Capture the cell that displays the provided text and extract its [x, y] central coordinate. 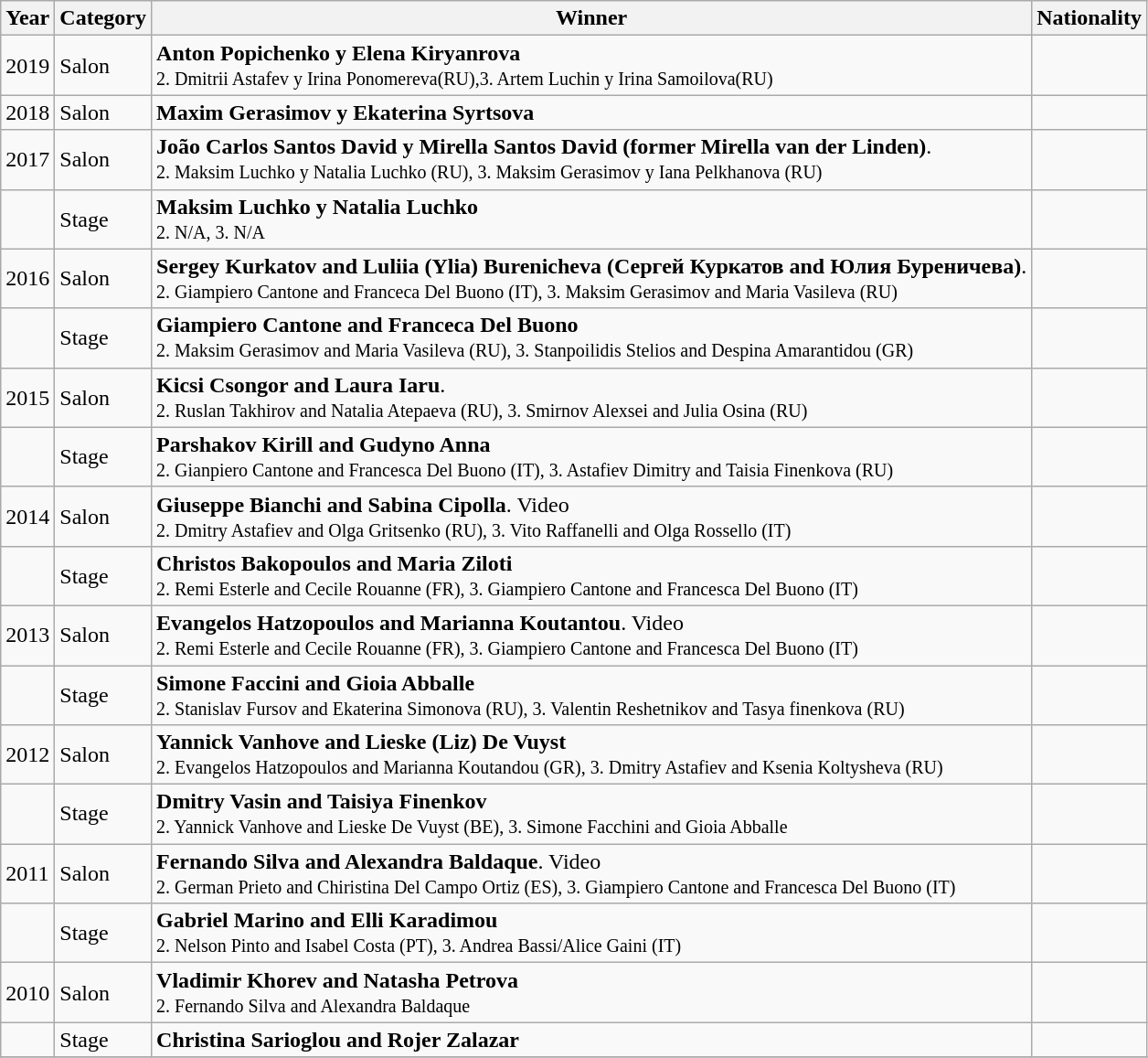
2014 [27, 516]
Parshakov Kirill and Gudyno Anna2. Gianpiero Cantone and Francesca Del Buono (IT), 3. Astafiev Dimitry and Taisia Finenkova (RU) [592, 457]
2017 [27, 159]
2016 [27, 278]
Giampiero Cantone and Franceca Del Buono2. Maksim Gerasimov and Maria Vasileva (RU), 3. Stanpoilidis Stelios and Despina Amarantidou (GR) [592, 338]
Vladimir Khorev and Natasha Petrova2. Fernando Silva and Alexandra Baldaque [592, 993]
Dmitry Vasin and Taisiya Finenkov2. Yannick Vanhove and Lieske De Vuyst (BE), 3. Simone Facchini and Gioia Abballe [592, 814]
Christina Sarioglou and Rojer Zalazar [592, 1040]
Nationality [1090, 18]
2013 [27, 635]
Gabriel Marino and Elli Karadimou2. Nelson Pinto and Isabel Costa (PT), 3. Andrea Bassi/Alice Gaini (IT) [592, 933]
Year [27, 18]
Evangelos Hatzopoulos and Marianna Koutantou. Video2. Remi Esterle and Cecile Rouanne (FR), 3. Giampiero Cantone and Francesca Del Buono (IT) [592, 635]
2011 [27, 874]
Maksim Luchko y Natalia Luchko2. N/A, 3. N/A [592, 219]
Fernando Silva and Alexandra Baldaque. Video2. German Prieto and Chiristina Del Campo Ortiz (ES), 3. Giampiero Cantone and Francesca Del Buono (IT) [592, 874]
Christos Bakopoulos and Maria Ziloti2. Remi Esterle and Cecile Rouanne (FR), 3. Giampiero Cantone and Francesca Del Buono (IT) [592, 576]
Yannick Vanhove and Lieske (Liz) De Vuyst2. Evangelos Hatzopoulos and Marianna Koutandou (GR), 3. Dmitry Astafiev and Ksenia Koltysheva (RU) [592, 755]
Winner [592, 18]
2015 [27, 397]
Giuseppe Bianchi and Sabina Cipolla. Video2. Dmitry Astafiev and Olga Gritsenko (RU), 3. Vito Raffanelli and Olga Rossello (IT) [592, 516]
2019 [27, 66]
2010 [27, 993]
Maxim Gerasimov y Ekaterina Syrtsova [592, 112]
Simone Faccini and Gioia Abballe2. Stanislav Fursov and Ekaterina Simonova (RU), 3. Valentin Reshetnikov and Tasya finenkova (RU) [592, 695]
Category [103, 18]
2012 [27, 755]
2018 [27, 112]
Anton Popichenko y Elena Kiryanrova2. Dmitrii Astafev y Irina Ponomereva(RU),3. Artem Luchin y Irina Samoilova(RU) [592, 66]
Kicsi Csongor and Laura Iaru.2. Ruslan Takhirov and Natalia Atepaeva (RU), 3. Smirnov Alexsei and Julia Osina (RU) [592, 397]
